Find where the given text appears and provide that cell's center as (x, y) coordinate. 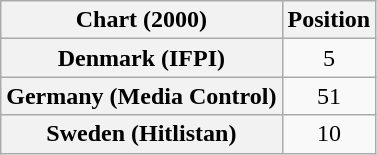
Germany (Media Control) (142, 96)
Chart (2000) (142, 20)
Sweden (Hitlistan) (142, 134)
5 (329, 58)
Denmark (IFPI) (142, 58)
Position (329, 20)
10 (329, 134)
51 (329, 96)
